Locate the cell with the specified text and output its [X, Y] center coordinate. 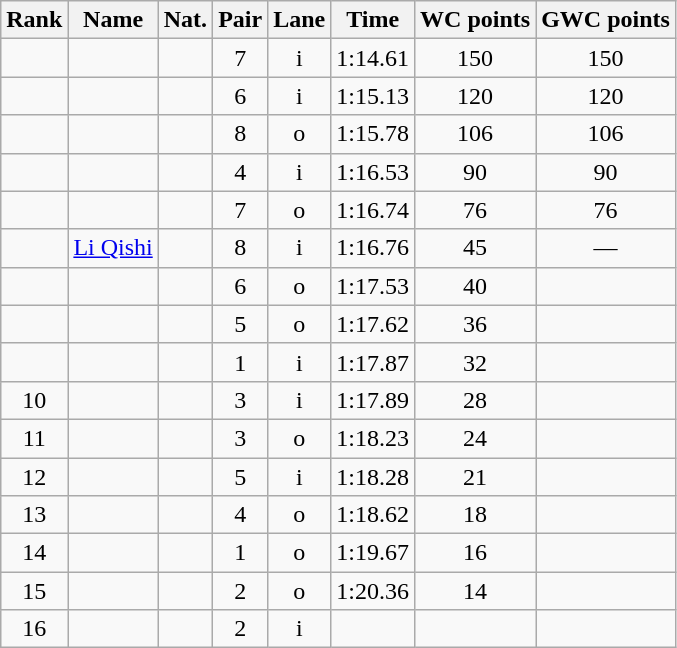
18 [476, 515]
45 [476, 248]
1:18.23 [373, 438]
1:15.78 [373, 134]
1:17.53 [373, 286]
1:19.67 [373, 553]
1:18.62 [373, 515]
1:17.62 [373, 324]
10 [34, 400]
1:16.74 [373, 210]
24 [476, 438]
GWC points [606, 20]
— [606, 248]
Name [113, 20]
1:20.36 [373, 591]
1:15.13 [373, 96]
1:16.76 [373, 248]
21 [476, 477]
13 [34, 515]
WC points [476, 20]
1:14.61 [373, 58]
Time [373, 20]
1:16.53 [373, 172]
40 [476, 286]
15 [34, 591]
1:17.87 [373, 362]
11 [34, 438]
36 [476, 324]
32 [476, 362]
12 [34, 477]
Li Qishi [113, 248]
Nat. [185, 20]
28 [476, 400]
1:17.89 [373, 400]
Pair [240, 20]
Rank [34, 20]
1:18.28 [373, 477]
Lane [300, 20]
